Output the (X, Y) coordinate of the center of the cell containing the given text.  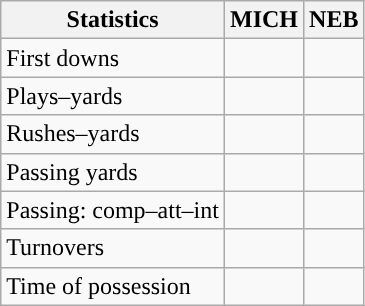
Passing: comp–att–int (113, 210)
MICH (264, 20)
Statistics (113, 20)
Plays–yards (113, 96)
Turnovers (113, 248)
Time of possession (113, 286)
Rushes–yards (113, 134)
NEB (334, 20)
Passing yards (113, 172)
First downs (113, 58)
